Determine the (X, Y) coordinate at the center of the cell enclosing the given text.  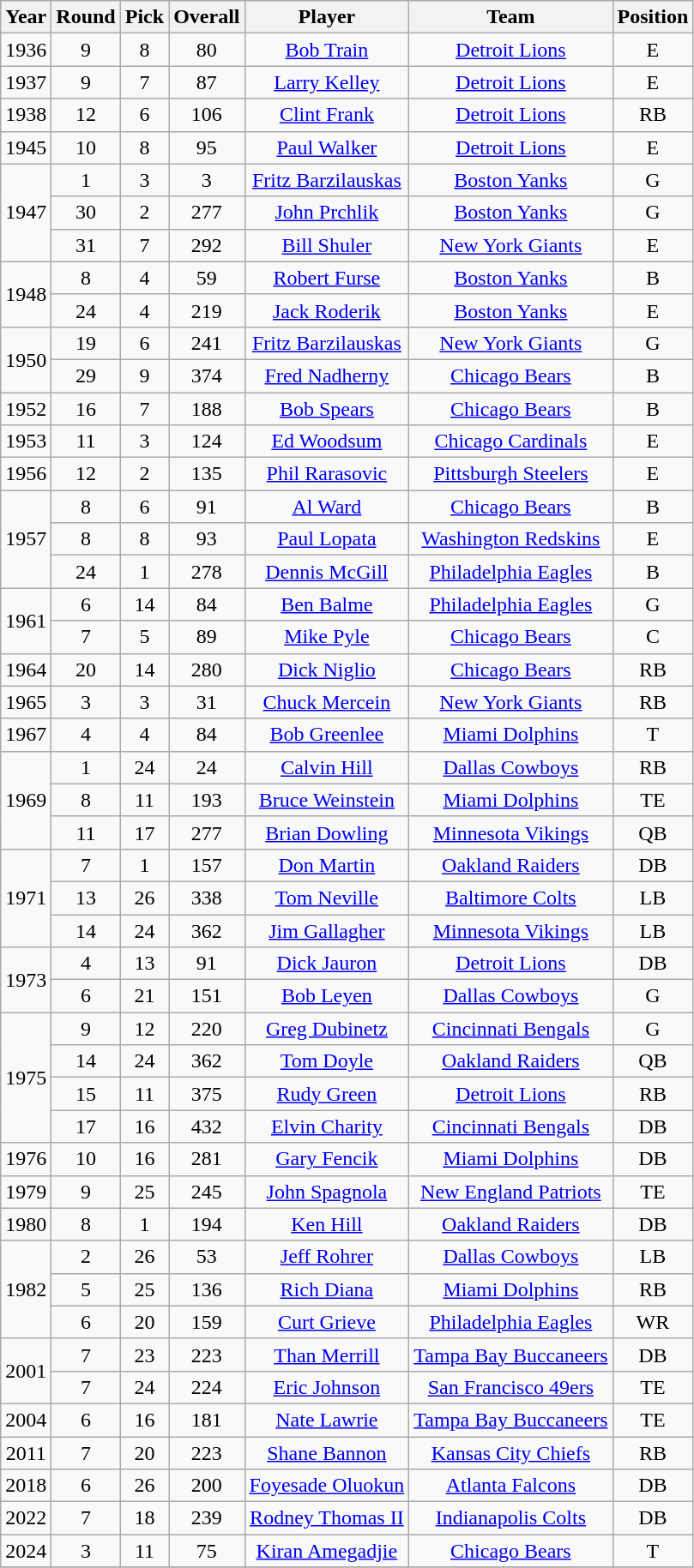
Rudy Green (327, 1094)
2024 (26, 1551)
224 (207, 1387)
Atlanta Falcons (511, 1486)
338 (207, 898)
Elvin Charity (327, 1126)
Rich Diana (327, 1289)
1976 (26, 1159)
21 (144, 996)
375 (207, 1094)
241 (207, 343)
95 (207, 147)
1950 (26, 359)
1948 (26, 294)
Larry Kelley (327, 82)
15 (86, 1094)
278 (207, 572)
Shane Bannon (327, 1453)
Pick (144, 17)
Don Martin (327, 865)
151 (207, 996)
C (653, 637)
Bob Greenlee (327, 735)
29 (86, 375)
1982 (26, 1289)
1956 (26, 474)
Ben Balme (327, 604)
2001 (26, 1371)
Fred Nadherny (327, 375)
Rodney Thomas II (327, 1518)
Dick Niglio (327, 670)
Bruce Weinstein (327, 800)
Nate Lawrie (327, 1420)
157 (207, 865)
1969 (26, 800)
194 (207, 1224)
1938 (26, 115)
292 (207, 245)
1953 (26, 442)
2011 (26, 1453)
1965 (26, 702)
59 (207, 278)
432 (207, 1126)
Bob Spears (327, 409)
219 (207, 310)
1945 (26, 147)
1973 (26, 980)
193 (207, 800)
1936 (26, 50)
188 (207, 409)
Pittsburgh Steelers (511, 474)
135 (207, 474)
18 (144, 1518)
93 (207, 539)
1967 (26, 735)
Jeff Rohrer (327, 1257)
Dennis McGill (327, 572)
80 (207, 50)
Ken Hill (327, 1224)
Bob Train (327, 50)
75 (207, 1551)
Year (26, 17)
Eric Johnson (327, 1387)
Brian Dowling (327, 832)
Bob Leyen (327, 996)
Phil Rarasovic (327, 474)
San Francisco 49ers (511, 1387)
106 (207, 115)
Overall (207, 17)
Jim Gallagher (327, 930)
Team (511, 17)
Al Ward (327, 507)
1979 (26, 1192)
53 (207, 1257)
136 (207, 1289)
124 (207, 442)
1971 (26, 898)
Indianapolis Colts (511, 1518)
Clint Frank (327, 115)
239 (207, 1518)
1975 (26, 1078)
Robert Furse (327, 278)
19 (86, 343)
Paul Walker (327, 147)
Tom Doyle (327, 1061)
1980 (26, 1224)
Paul Lopata (327, 539)
Jack Roderik (327, 310)
281 (207, 1159)
Ed Woodsum (327, 442)
374 (207, 375)
Greg Dubinetz (327, 1029)
1957 (26, 539)
Mike Pyle (327, 637)
Washington Redskins (511, 539)
Baltimore Colts (511, 898)
1947 (26, 213)
2022 (26, 1518)
WR (653, 1322)
Chicago Cardinals (511, 442)
181 (207, 1420)
John Spagnola (327, 1192)
Kiran Amegadjie (327, 1551)
1961 (26, 621)
Position (653, 17)
1952 (26, 409)
245 (207, 1192)
Gary Fencik (327, 1159)
Curt Grieve (327, 1322)
Dick Jauron (327, 964)
Bill Shuler (327, 245)
23 (144, 1355)
Calvin Hill (327, 767)
Tom Neville (327, 898)
Round (86, 17)
1937 (26, 82)
1964 (26, 670)
2018 (26, 1486)
Foyesade Oluokun (327, 1486)
John Prchlik (327, 213)
Than Merrill (327, 1355)
Chuck Mercein (327, 702)
New England Patriots (511, 1192)
Player (327, 17)
2004 (26, 1420)
30 (86, 213)
280 (207, 670)
220 (207, 1029)
200 (207, 1486)
159 (207, 1322)
87 (207, 82)
89 (207, 637)
Kansas City Chiefs (511, 1453)
